Locate the cell with the specified text and output its [x, y] center coordinate. 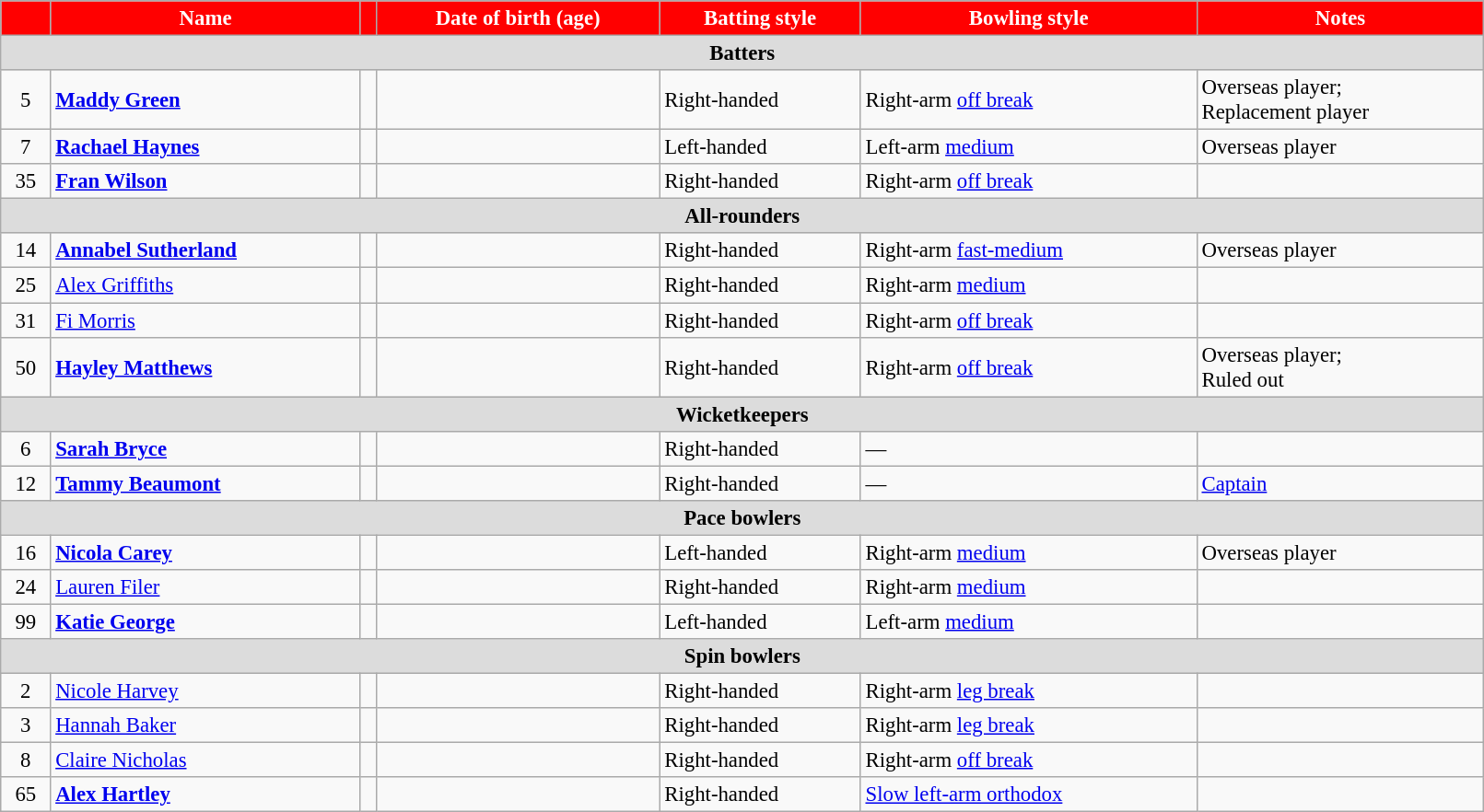
Lauren Filer [205, 587]
65 [26, 795]
Spin bowlers [742, 656]
Overseas player; Replacement player [1340, 99]
Captain [1340, 483]
8 [26, 760]
Katie George [205, 621]
Alex Hartley [205, 795]
Wicketkeepers [742, 414]
35 [26, 181]
Name [205, 18]
Batters [742, 53]
Claire Nicholas [205, 760]
Slow left-arm orthodox [1028, 795]
3 [26, 725]
12 [26, 483]
Alex Griffiths [205, 285]
Notes [1340, 18]
Pace bowlers [742, 518]
24 [26, 587]
16 [26, 552]
Date of birth (age) [518, 18]
Maddy Green [205, 99]
Fi Morris [205, 320]
99 [26, 621]
7 [26, 147]
Rachael Haynes [205, 147]
50 [26, 366]
25 [26, 285]
Hayley Matthews [205, 366]
2 [26, 691]
All-rounders [742, 216]
Hannah Baker [205, 725]
Annabel Sutherland [205, 251]
Nicole Harvey [205, 691]
Bowling style [1028, 18]
Fran Wilson [205, 181]
5 [26, 99]
31 [26, 320]
Overseas player; Ruled out [1340, 366]
6 [26, 448]
Sarah Bryce [205, 448]
Nicola Carey [205, 552]
Right-arm fast-medium [1028, 251]
Batting style [760, 18]
14 [26, 251]
Tammy Beaumont [205, 483]
